From the cell containing the given text, extract its center point as [X, Y] coordinate. 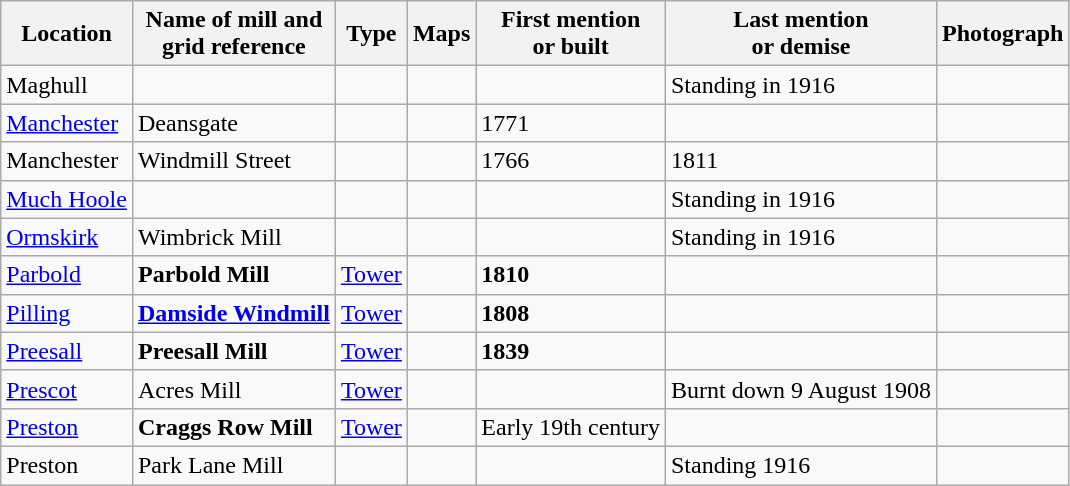
Damside Windmill [234, 313]
Prescot [67, 389]
Type [371, 34]
Parbold Mill [234, 275]
Ormskirk [67, 237]
Parbold [67, 275]
Windmill Street [234, 161]
1839 [571, 351]
1810 [571, 275]
Pilling [67, 313]
Photograph [1003, 34]
Maghull [67, 85]
Maps [441, 34]
1766 [571, 161]
1811 [800, 161]
1771 [571, 123]
Deansgate [234, 123]
Preesall [67, 351]
1808 [571, 313]
Early 19th century [571, 427]
Name of mill andgrid reference [234, 34]
Park Lane Mill [234, 465]
Location [67, 34]
Wimbrick Mill [234, 237]
Acres Mill [234, 389]
Burnt down 9 August 1908 [800, 389]
Craggs Row Mill [234, 427]
Last mention or demise [800, 34]
First mentionor built [571, 34]
Preesall Mill [234, 351]
Much Hoole [67, 199]
Standing 1916 [800, 465]
